Provide the [x, y] coordinate of the cell's center where the given text is located.  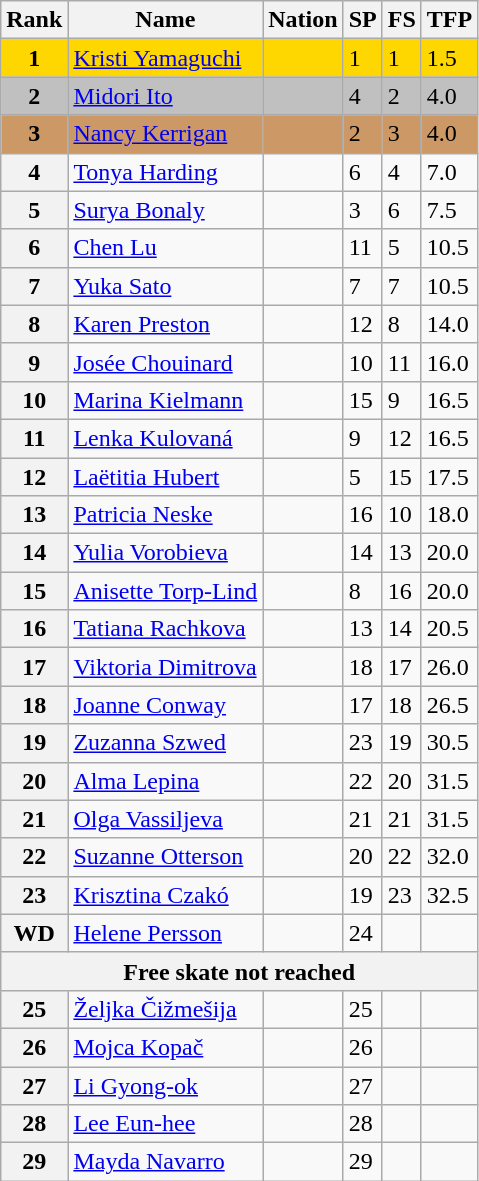
24 [362, 933]
14.0 [449, 324]
Željka Čižmešija [166, 1009]
Tonya Harding [166, 172]
26.5 [449, 705]
Yulia Vorobieva [166, 553]
Lee Eun-hee [166, 1124]
Yuka Sato [166, 286]
Mayda Navarro [166, 1162]
20.5 [449, 629]
Name [166, 20]
Krisztina Czakó [166, 895]
Suzanne Otterson [166, 857]
Tatiana Rachkova [166, 629]
Chen Lu [166, 248]
Surya Bonaly [166, 210]
Anisette Torp-Lind [166, 591]
Laëtitia Hubert [166, 477]
Nation [303, 20]
Li Gyong-ok [166, 1085]
Helene Persson [166, 933]
30.5 [449, 743]
Mojca Kopač [166, 1047]
Lenka Kulovaná [166, 438]
Josée Chouinard [166, 362]
Kristi Yamaguchi [166, 58]
Alma Lepina [166, 781]
7.0 [449, 172]
Joanne Conway [166, 705]
1.5 [449, 58]
Viktoria Dimitrova [166, 667]
Midori Ito [166, 96]
32.0 [449, 857]
26.0 [449, 667]
7.5 [449, 210]
Zuzanna Szwed [166, 743]
17.5 [449, 477]
SP [362, 20]
18.0 [449, 515]
Nancy Kerrigan [166, 134]
TFP [449, 20]
Free skate not reached [240, 971]
FS [402, 20]
32.5 [449, 895]
Olga Vassiljeva [166, 819]
16.0 [449, 362]
Patricia Neske [166, 515]
WD [34, 933]
Karen Preston [166, 324]
Rank [34, 20]
Marina Kielmann [166, 400]
